Find where the given text appears and provide that cell's center as (X, Y) coordinate. 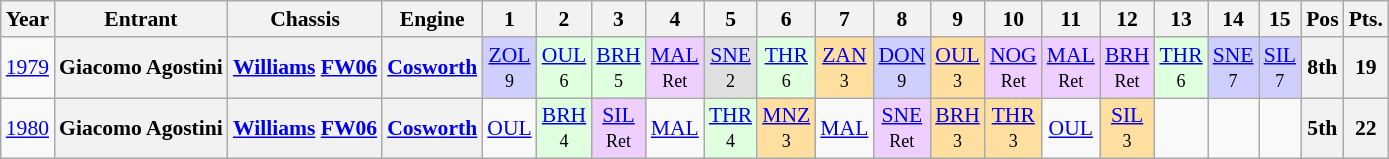
22 (1366, 128)
12 (1128, 19)
5th (1322, 128)
BRH4 (564, 128)
SNE2 (730, 68)
ZOL9 (509, 68)
OUL3 (958, 68)
OUL6 (564, 68)
SIL3 (1128, 128)
Year (28, 19)
1 (509, 19)
BRH3 (958, 128)
11 (1071, 19)
Entrant (141, 19)
Pts. (1366, 19)
10 (1014, 19)
8 (902, 19)
5 (730, 19)
7 (844, 19)
SNERet (902, 128)
2 (564, 19)
THR3 (1014, 128)
9 (958, 19)
8th (1322, 68)
15 (1280, 19)
19 (1366, 68)
THR4 (730, 128)
Chassis (305, 19)
3 (618, 19)
1980 (28, 128)
Engine (432, 19)
4 (675, 19)
14 (1234, 19)
NOGRet (1014, 68)
BRHRet (1128, 68)
6 (786, 19)
SILRet (618, 128)
13 (1180, 19)
ZAN3 (844, 68)
SIL7 (1280, 68)
MNZ3 (786, 128)
DON9 (902, 68)
SNE7 (1234, 68)
1979 (28, 68)
Pos (1322, 19)
BRH5 (618, 68)
